Identify which cell holds the provided text, then report its [x, y] central coordinate. 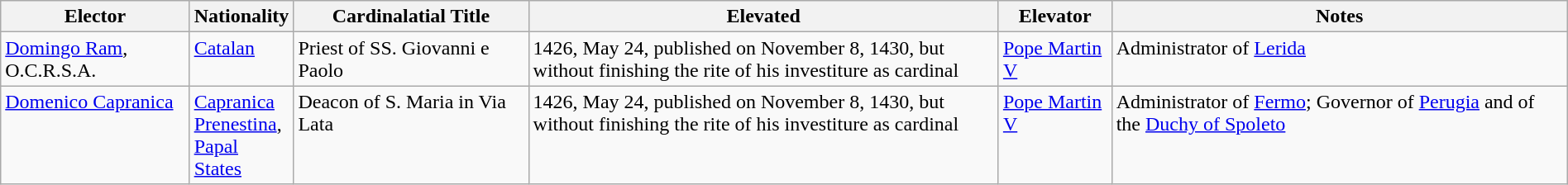
Notes [1340, 17]
Priest of SS. Giovanni e Paolo [411, 59]
Nationality [241, 17]
Deacon of S. Maria in Via Lata [411, 135]
Administrator of Lerida [1340, 59]
Cardinalatial Title [411, 17]
Administrator of Fermo; Governor of Perugia and of the Duchy of Spoleto [1340, 135]
Domingo Ram, O.C.R.S.A. [95, 59]
Elevated [763, 17]
Capranica Prenestina, Papal States [241, 135]
Elector [95, 17]
Domenico Capranica [95, 135]
Catalan [241, 59]
Elevator [1055, 17]
